Identify which cell holds the provided text, then report its [X, Y] central coordinate. 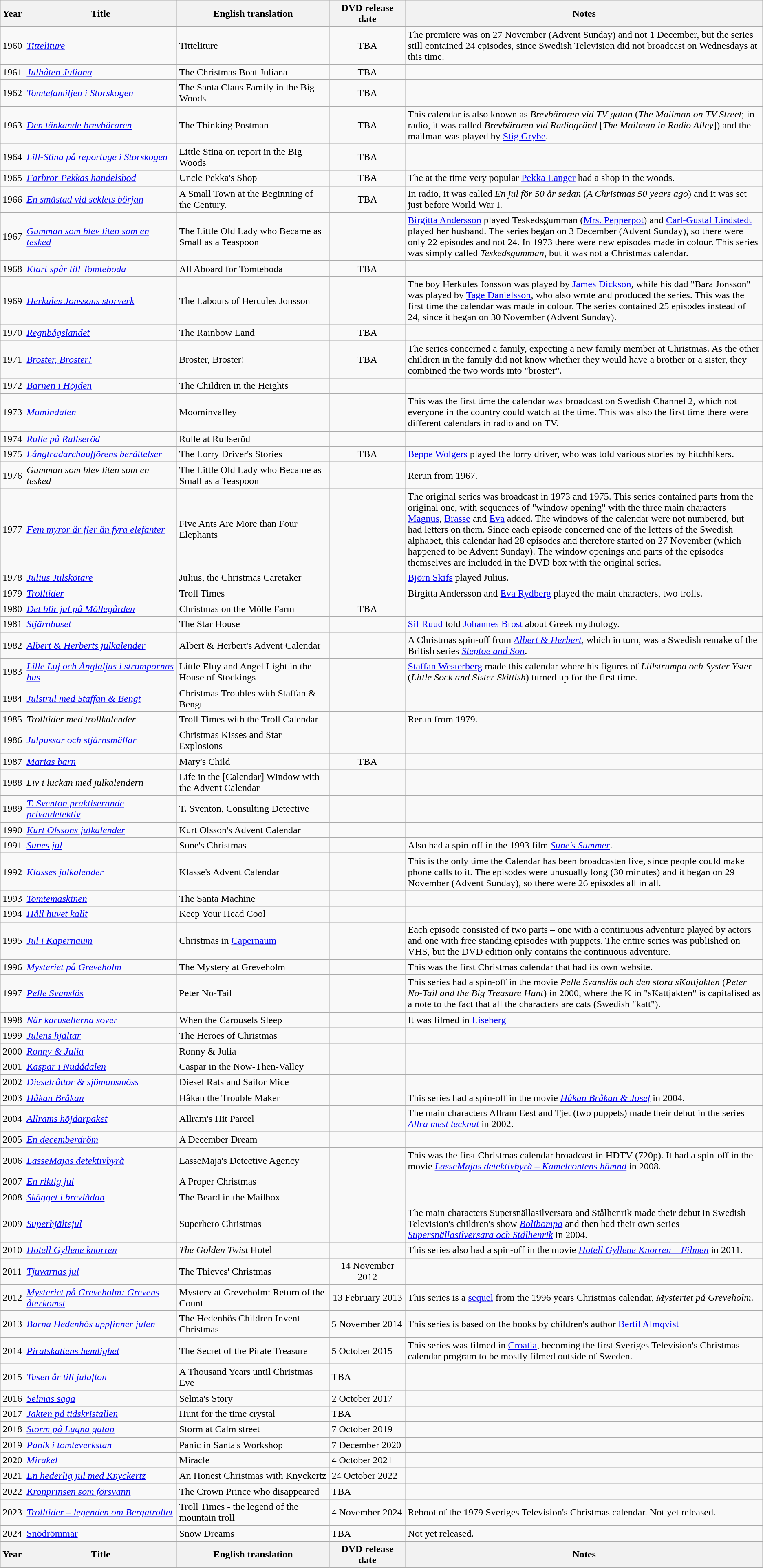
En decemberdröm [101, 1140]
Little Stina on report in the Big Woods [253, 157]
Mumindalen [101, 412]
24 October 2022 [368, 1476]
Mirakel [101, 1460]
Klasses julkalender [101, 872]
Julius, the Christmas Caretaker [253, 578]
Farbror Pekkas handelsbod [101, 178]
5 November 2014 [368, 1324]
En småstad vid seklets början [101, 199]
The Santa Claus Family in the Big Woods [253, 93]
Barnen i Höjden [101, 386]
Julens hjältar [101, 1035]
This was the first Christmas calendar that had its own website. [584, 967]
1992 [12, 872]
2001 [12, 1066]
1976 [12, 475]
Allrams höjdarpaket [101, 1119]
14 November 2012 [368, 1271]
Tjuvarnas jul [101, 1271]
Mysteriet på Greveholm [101, 967]
Håkan the Trouble Maker [253, 1097]
1970 [12, 333]
2022 [12, 1491]
Det blir jul på Möllegården [101, 609]
1961 [12, 72]
1989 [12, 809]
1998 [12, 1020]
1975 [12, 454]
Håll huvet kallt [101, 914]
Troll Times [253, 593]
5 October 2015 [368, 1350]
1981 [12, 624]
2016 [12, 1398]
Julstrul med Staffan & Bengt [101, 698]
Snödrömmar [101, 1533]
1964 [12, 157]
1969 [12, 301]
Selmas saga [101, 1398]
This series also had a spin-off in the movie Hotell Gyllene Knorren – Filmen in 2011. [584, 1250]
När karusellerna sover [101, 1020]
Regnbågslandet [101, 333]
Panic in Santa's Workshop [253, 1445]
2010 [12, 1250]
2009 [12, 1224]
Not yet released. [584, 1533]
Superhero Christmas [253, 1224]
Miracle [253, 1460]
Den tänkande brevbäraren [101, 125]
Skägget i brevlådan [101, 1197]
1996 [12, 967]
Tomtefamiljen i Storskogen [101, 93]
1967 [12, 236]
7 October 2019 [368, 1429]
1973 [12, 412]
This was the first Christmas calendar broadcast in HDTV (720p). It had a spin-off in the movie LasseMajas detektivbyrå – Kameleontens hämnd in 2008. [584, 1161]
LasseMaja's Detective Agency [253, 1161]
This series had a spin-off in the movie Håkan Bråkan & Josef in 2004. [584, 1097]
2015 [12, 1377]
The Lorry Driver's Stories [253, 454]
Birgitta Andersson and Eva Rydberg played the main characters, two trolls. [584, 593]
Troll Times with the Troll Calendar [253, 719]
Superhjältejul [101, 1224]
All Aboard for Tomteboda [253, 269]
Christmas Kisses and Star Explosions [253, 740]
Hunt for the time crystal [253, 1414]
1983 [12, 672]
1997 [12, 993]
Mary's Child [253, 762]
Liv i luckan med julkalendern [101, 782]
Kurt Olsson's Advent Calendar [253, 830]
Caspar in the Now-Then-Valley [253, 1066]
Björn Skifs played Julius. [584, 578]
Julius Julskötare [101, 578]
Christmas Troubles with Staffan & Bengt [253, 698]
Albert & Herbert's Advent Calendar [253, 645]
2023 [12, 1513]
1962 [12, 93]
The Christmas Boat Juliana [253, 72]
2014 [12, 1350]
Tusen år till julafton [101, 1377]
2000 [12, 1051]
2017 [12, 1414]
Allram's Hit Parcel [253, 1119]
The Mystery at Greveholm [253, 967]
A Proper Christmas [253, 1182]
Reboot of the 1979 Sveriges Television's Christmas calendar. Not yet released. [584, 1513]
Diesel Rats and Sailor Mice [253, 1082]
1979 [12, 593]
4 October 2021 [368, 1460]
T. Sventon praktiserande privatdetektiv [101, 809]
Trolltider med trollkalender [101, 719]
Christmas on the Mölle Farm [253, 609]
2006 [12, 1161]
Lille Luj och Änglaljus i strumpornas hus [101, 672]
1995 [12, 940]
Five Ants Are More than Four Elephants [253, 529]
Beppe Wolgers played the lorry driver, who was told various stories by hitchhikers. [584, 454]
Fem myror är fler än fyra elefanter [101, 529]
The Heroes of Christmas [253, 1035]
This series is a sequel from the 1996 years Christmas calendar, Mysteriet på Greveholm. [584, 1297]
1991 [12, 846]
1972 [12, 386]
1986 [12, 740]
Marias barn [101, 762]
This series was filmed in Croatia, becoming the first Sveriges Television's Christmas calendar program to be mostly filmed outside of Sweden. [584, 1350]
Panik i tomteverkstan [101, 1445]
Christmas in Capernaum [253, 940]
Piratskattens hemlighet [101, 1350]
The Crown Prince who disappeared [253, 1491]
Håkan Bråkan [101, 1097]
Pelle Svanslös [101, 993]
2011 [12, 1271]
Julbåten Juliana [101, 72]
Stjärnhuset [101, 624]
Dieselråttor & sjömansmöss [101, 1082]
1985 [12, 719]
1968 [12, 269]
Kaspar i Nudådalen [101, 1066]
13 February 2013 [368, 1297]
Trolltider – legenden om Bergatrollet [101, 1513]
2024 [12, 1533]
Keep Your Head Cool [253, 914]
Sunes jul [101, 846]
A Thousand Years until Christmas Eve [253, 1377]
1988 [12, 782]
Snow Dreams [253, 1533]
1993 [12, 899]
1987 [12, 762]
1999 [12, 1035]
1984 [12, 698]
The Children in the Heights [253, 386]
2019 [12, 1445]
1971 [12, 359]
Uncle Pekka's Shop [253, 178]
Klart spår till Tomteboda [101, 269]
1980 [12, 609]
The at the time very popular Pekka Langer had a shop in the woods. [584, 178]
When the Carousels Sleep [253, 1020]
1978 [12, 578]
2021 [12, 1476]
The Beard in the Mailbox [253, 1197]
Rulle på Rullseröd [101, 439]
1994 [12, 914]
The Rainbow Land [253, 333]
T. Sventon, Consulting Detective [253, 809]
Storm at Calm street [253, 1429]
A Christmas spin-off from Albert & Herbert, which in turn, was a Swedish remake of the British series Steptoe and Son. [584, 645]
Little Eluy and Angel Light in the House of Stockings [253, 672]
An Honest Christmas with Knyckertz [253, 1476]
En riktig jul [101, 1182]
Peter No-Tail [253, 993]
2007 [12, 1182]
Sif Ruud told Johannes Brost about Greek mythology. [584, 624]
In radio, it was called En jul för 50 år sedan (A Christmas 50 years ago) and it was set just before World War I. [584, 199]
2012 [12, 1297]
It was filmed in Liseberg [584, 1020]
Moominvalley [253, 412]
Storm på Lugna gatan [101, 1429]
Julpussar och stjärnsmällar [101, 740]
The main characters Allram Eest and Tjet (two puppets) made their debut in the series Allra mest tecknat in 2002. [584, 1119]
The Santa Machine [253, 899]
En hederlig jul med Knyckertz [101, 1476]
The Thinking Postman [253, 125]
Rerun from 1979. [584, 719]
Lill-Stina på reportage i Storskogen [101, 157]
1990 [12, 830]
1966 [12, 199]
The Labours of Hercules Jonsson [253, 301]
2008 [12, 1197]
Klasse's Advent Calendar [253, 872]
1960 [12, 46]
Rerun from 1967. [584, 475]
2020 [12, 1460]
2003 [12, 1097]
Tomtemaskinen [101, 899]
2004 [12, 1119]
Albert & Herberts julkalender [101, 645]
1977 [12, 529]
Jakten på tidskristallen [101, 1414]
A Small Town at the Beginning of the Century. [253, 199]
4 November 2024 [368, 1513]
Mysteriet på Greveholm: Grevens återkomst [101, 1297]
Kurt Olssons julkalender [101, 830]
Jul i Kapernaum [101, 940]
2013 [12, 1324]
Barna Hedenhös uppfinner julen [101, 1324]
The Thieves' Christmas [253, 1271]
LasseMajas detektivbyrå [101, 1161]
Also had a spin-off in the 1993 film Sune's Summer. [584, 846]
2018 [12, 1429]
1963 [12, 125]
1974 [12, 439]
1982 [12, 645]
Selma's Story [253, 1398]
Trolltider [101, 593]
This series is based on the books by children's author Bertil Almqvist [584, 1324]
The Golden Twist Hotel [253, 1250]
The Hedenhös Children Invent Christmas [253, 1324]
Life in the [Calendar] Window with the Advent Calendar [253, 782]
Troll Times - the legend of the mountain troll [253, 1513]
Långtradarchaufförens berättelser [101, 454]
Kronprinsen som försvann [101, 1491]
1965 [12, 178]
7 December 2020 [368, 1445]
The Secret of the Pirate Treasure [253, 1350]
The Star House [253, 624]
A December Dream [253, 1140]
Herkules Jonssons storverk [101, 301]
Mystery at Greveholm: Return of the Count [253, 1297]
Hotell Gyllene knorren [101, 1250]
Sune's Christmas [253, 846]
2 October 2017 [368, 1398]
2005 [12, 1140]
Rulle at Rullseröd [253, 439]
2002 [12, 1082]
